Extract the (x, y) coordinate from the center of the cell holding the provided text.  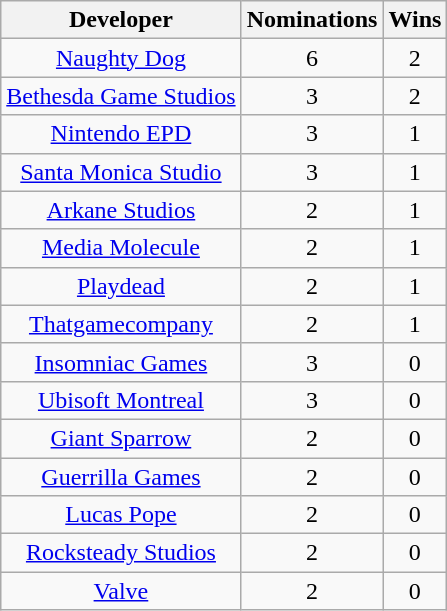
Insomniac Games (121, 362)
Thatgamecompany (121, 324)
Lucas Pope (121, 515)
Nominations (312, 20)
Naughty Dog (121, 58)
Santa Monica Studio (121, 172)
Guerrilla Games (121, 477)
Wins (415, 20)
Rocksteady Studios (121, 553)
Bethesda Game Studios (121, 96)
Ubisoft Montreal (121, 400)
Nintendo EPD (121, 134)
Arkane Studios (121, 210)
Developer (121, 20)
6 (312, 58)
Valve (121, 591)
Media Molecule (121, 248)
Playdead (121, 286)
Giant Sparrow (121, 438)
